Extract the (x, y) coordinate from the center of the cell holding the provided text.  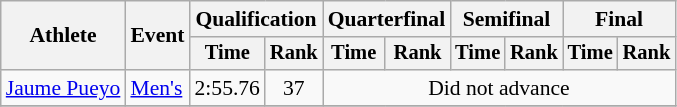
Quarterfinal (387, 19)
Men's (157, 88)
Qualification (256, 19)
37 (294, 88)
Jaume Pueyo (64, 88)
Athlete (64, 36)
2:55.76 (226, 88)
Event (157, 36)
Did not advance (500, 88)
Semifinal (506, 19)
Final (619, 19)
